Identify which cell holds the provided text, then report its (X, Y) central coordinate. 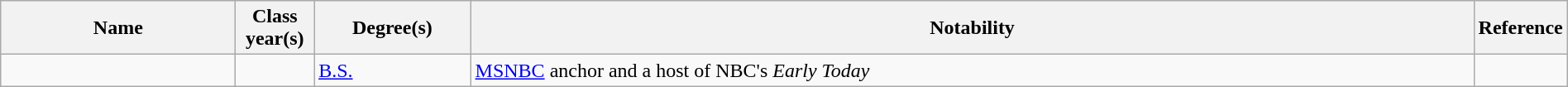
Reference (1520, 28)
Name (118, 28)
Degree(s) (392, 28)
MSNBC anchor and a host of NBC's Early Today (973, 70)
Class year(s) (275, 28)
B.S. (392, 70)
Notability (973, 28)
